Find where the given text appears and provide that cell's center as (x, y) coordinate. 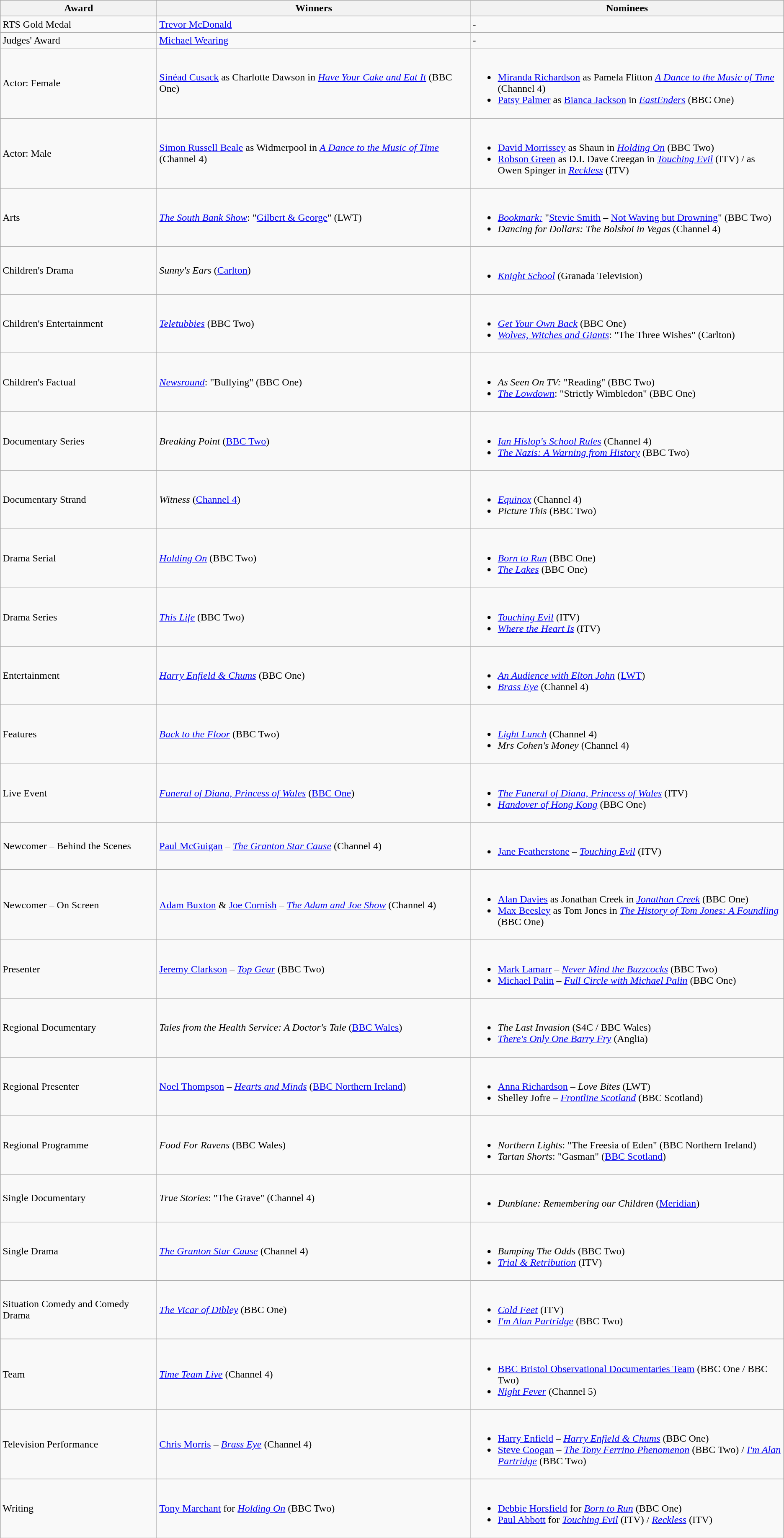
Bumping The Odds (BBC Two)Trial & Retribution (ITV) (627, 1251)
Back to the Floor (BBC Two) (314, 734)
Children's Drama (79, 271)
Holding On (BBC Two) (314, 558)
Drama Serial (79, 558)
Witness (Channel 4) (314, 499)
Paul McGuigan – The Granton Star Cause (Channel 4) (314, 846)
The Granton Star Cause (Channel 4) (314, 1251)
Mark Lamarr – Never Mind the Buzzcocks (BBC Two)Michael Palin – Full Circle with Michael Palin (BBC One) (627, 969)
Harry Enfield & Chums (BBC One) (314, 676)
Tony Marchant for Holding On (BBC Two) (314, 1508)
An Audience with Elton John (LWT)Brass Eye (Channel 4) (627, 676)
Harry Enfield – Harry Enfield & Chums (BBC One)Steve Coogan – The Tony Ferrino Phenomenon (BBC Two) / I'm Alan Partridge (BBC Two) (627, 1444)
Presenter (79, 969)
Award (79, 8)
Born to Run (BBC One)The Lakes (BBC One) (627, 558)
Dunblane: Remembering our Children (Meridian) (627, 1198)
Regional Presenter (79, 1086)
Michael Wearing (314, 40)
Trevor McDonald (314, 24)
Newcomer – Behind the Scenes (79, 846)
The Vicar of Dibley (BBC One) (314, 1310)
Bookmark: "Stevie Smith – Not Waving but Drowning" (BBC Two)Dancing for Dollars: The Bolshoi in Vegas (Channel 4) (627, 217)
Breaking Point (BBC Two) (314, 441)
Light Lunch (Channel 4)Mrs Cohen's Money (Channel 4) (627, 734)
Knight School (Granada Television) (627, 271)
Judges' Award (79, 40)
Actor: Male (79, 153)
Teletubbies (BBC Two) (314, 323)
Alan Davies as Jonathan Creek in Jonathan Creek (BBC One)Max Beesley as Tom Jones in The History of Tom Jones: A Foundling (BBC One) (627, 905)
Anna Richardson – Love Bites (LWT)Shelley Jofre – Frontline Scotland (BBC Scotland) (627, 1086)
Arts (79, 217)
Adam Buxton & Joe Cornish – The Adam and Joe Show (Channel 4) (314, 905)
Food For Ravens (BBC Wales) (314, 1145)
Time Team Live (Channel 4) (314, 1374)
This Life (BBC Two) (314, 617)
Entertainment (79, 676)
Documentary Series (79, 441)
Miranda Richardson as Pamela Flitton A Dance to the Music of Time (Channel 4)Patsy Palmer as Bianca Jackson in EastEnders (BBC One) (627, 83)
BBC Bristol Observational Documentaries Team (BBC One / BBC Two)Night Fever (Channel 5) (627, 1374)
Writing (79, 1508)
Single Drama (79, 1251)
Newsround: "Bullying" (BBC One) (314, 382)
Touching Evil (ITV)Where the Heart Is (ITV) (627, 617)
True Stories: "The Grave" (Channel 4) (314, 1198)
Single Documentary (79, 1198)
Children's Entertainment (79, 323)
Sunny's Ears (Carlton) (314, 271)
Debbie Horsfield for Born to Run (BBC One)Paul Abbott for Touching Evil (ITV) / Reckless (ITV) (627, 1508)
David Morrissey as Shaun in Holding On (BBC Two)Robson Green as D.I. Dave Creegan in Touching Evil (ITV) / as Owen Spinger in Reckless (ITV) (627, 153)
Actor: Female (79, 83)
Equinox (Channel 4)Picture This (BBC Two) (627, 499)
RTS Gold Medal (79, 24)
Television Performance (79, 1444)
Cold Feet (ITV)I'm Alan Partridge (BBC Two) (627, 1310)
Get Your Own Back (BBC One)Wolves, Witches and Giants: "The Three Wishes" (Carlton) (627, 323)
Ian Hislop's School Rules (Channel 4)The Nazis: A Warning from History (BBC Two) (627, 441)
Documentary Strand (79, 499)
Jeremy Clarkson – Top Gear (BBC Two) (314, 969)
The Funeral of Diana, Princess of Wales (ITV)Handover of Hong Kong (BBC One) (627, 793)
Features (79, 734)
The South Bank Show: "Gilbert & George" (LWT) (314, 217)
As Seen On TV: "Reading" (BBC Two)The Lowdown: "Strictly Wimbledon" (BBC One) (627, 382)
Noel Thompson – Hearts and Minds (BBC Northern Ireland) (314, 1086)
Drama Series (79, 617)
Situation Comedy and Comedy Drama (79, 1310)
Northern Lights: "The Freesia of Eden" (BBC Northern Ireland)Tartan Shorts: "Gasman" (BBC Scotland) (627, 1145)
Nominees (627, 8)
Regional Programme (79, 1145)
Regional Documentary (79, 1028)
Newcomer – On Screen (79, 905)
Children's Factual (79, 382)
Winners (314, 8)
Simon Russell Beale as Widmerpool in A Dance to the Music of Time (Channel 4) (314, 153)
Jane Featherstone – Touching Evil (ITV) (627, 846)
Team (79, 1374)
Funeral of Diana, Princess of Wales (BBC One) (314, 793)
Tales from the Health Service: A Doctor's Tale (BBC Wales) (314, 1028)
Sinéad Cusack as Charlotte Dawson in Have Your Cake and Eat It (BBC One) (314, 83)
Live Event (79, 793)
The Last Invasion (S4C / BBC Wales)There's Only One Barry Fry (Anglia) (627, 1028)
Chris Morris – Brass Eye (Channel 4) (314, 1444)
